Return (X, Y) of the center of cell containing provided text 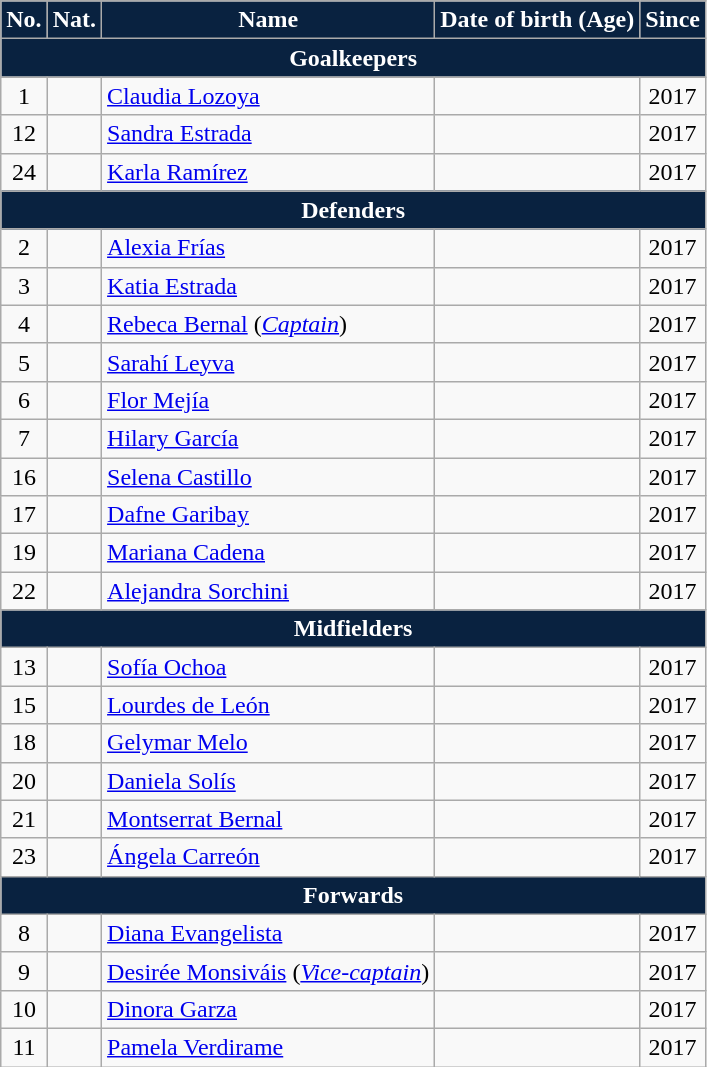
Forwards (354, 895)
13 (24, 667)
Hilary García (268, 438)
Rebeca Bernal (Captain) (268, 324)
Montserrat Bernal (268, 819)
16 (24, 477)
4 (24, 324)
Midfielders (354, 629)
Diana Evangelista (268, 933)
Pamela Verdirame (268, 1047)
Karla Ramírez (268, 172)
Claudia Lozoya (268, 96)
11 (24, 1047)
7 (24, 438)
10 (24, 1009)
1 (24, 96)
Sarahí Leyva (268, 362)
Sandra Estrada (268, 134)
18 (24, 743)
24 (24, 172)
17 (24, 515)
Dinora Garza (268, 1009)
Selena Castillo (268, 477)
5 (24, 362)
8 (24, 933)
Nat. (74, 20)
Alejandra Sorchini (268, 591)
Ángela Carreón (268, 857)
9 (24, 971)
Name (268, 20)
Defenders (354, 210)
20 (24, 781)
23 (24, 857)
Flor Mejía (268, 400)
6 (24, 400)
Date of birth (Age) (538, 20)
Dafne Garibay (268, 515)
19 (24, 553)
Daniela Solís (268, 781)
No. (24, 20)
Since (673, 20)
Desirée Monsiváis (Vice-captain) (268, 971)
Goalkeepers (354, 58)
Sofía Ochoa (268, 667)
12 (24, 134)
21 (24, 819)
15 (24, 705)
22 (24, 591)
Katia Estrada (268, 286)
Alexia Frías (268, 248)
Lourdes de León (268, 705)
Gelymar Melo (268, 743)
2 (24, 248)
Mariana Cadena (268, 553)
3 (24, 286)
